Provide the (X, Y) coordinate of the cell's center where the given text is located.  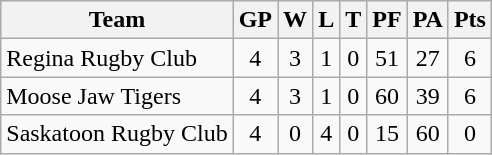
Moose Jaw Tigers (117, 96)
15 (387, 134)
W (296, 20)
T (354, 20)
Regina Rugby Club (117, 58)
Saskatoon Rugby Club (117, 134)
L (326, 20)
51 (387, 58)
27 (428, 58)
PA (428, 20)
Pts (470, 20)
Team (117, 20)
39 (428, 96)
PF (387, 20)
GP (255, 20)
